For the text-containing cell, return its midpoint in (x, y) coordinate format. 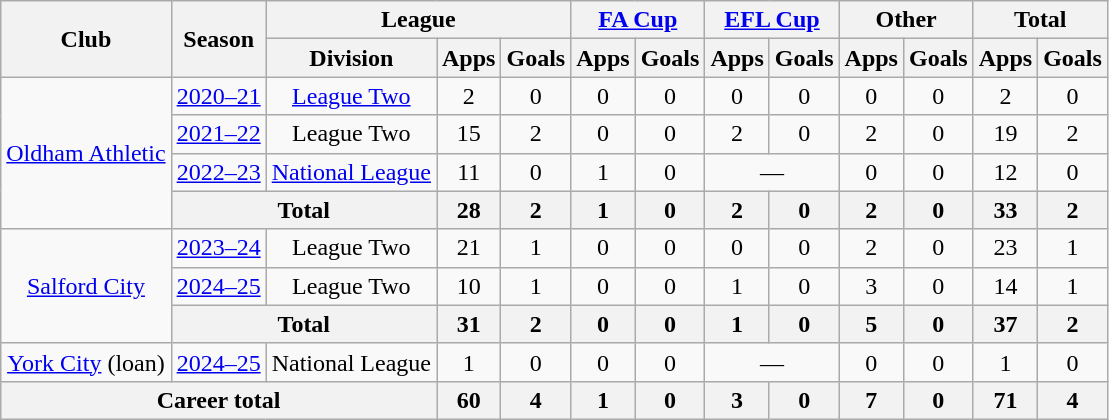
2020–21 (218, 96)
York City (loan) (86, 362)
5 (871, 324)
37 (1005, 324)
League (418, 20)
14 (1005, 286)
Club (86, 39)
15 (468, 134)
12 (1005, 172)
Oldham Athletic (86, 153)
2023–24 (218, 248)
10 (468, 286)
7 (871, 400)
Career total (219, 400)
60 (468, 400)
11 (468, 172)
Salford City (86, 286)
21 (468, 248)
19 (1005, 134)
28 (468, 210)
33 (1005, 210)
FA Cup (638, 20)
2022–23 (218, 172)
EFL Cup (772, 20)
2021–22 (218, 134)
23 (1005, 248)
Season (218, 39)
71 (1005, 400)
31 (468, 324)
Other (906, 20)
Division (351, 58)
